For the text-containing cell, return its midpoint in (x, y) coordinate format. 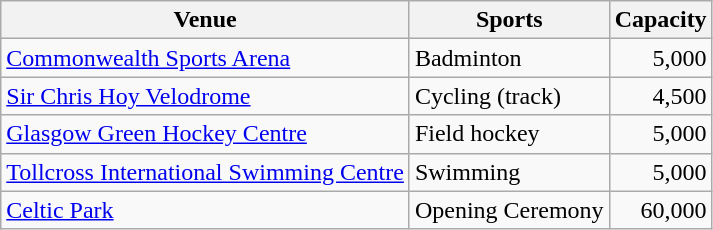
Sports (509, 20)
Capacity (660, 20)
Swimming (509, 172)
Glasgow Green Hockey Centre (206, 134)
Opening Ceremony (509, 210)
Sir Chris Hoy Velodrome (206, 96)
Tollcross International Swimming Centre (206, 172)
Cycling (track) (509, 96)
Commonwealth Sports Arena (206, 58)
Field hockey (509, 134)
Celtic Park (206, 210)
Badminton (509, 58)
4,500 (660, 96)
60,000 (660, 210)
Venue (206, 20)
